Output the (x, y) coordinate of the center of the cell containing the given text.  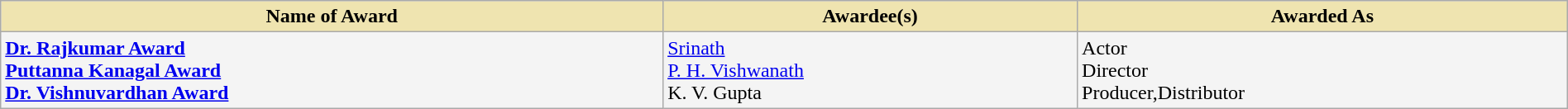
Awardee(s) (870, 17)
ActorDirectorProducer,Distributor (1323, 70)
SrinathP. H. VishwanathK. V. Gupta (870, 70)
Name of Award (332, 17)
Dr. Rajkumar AwardPuttanna Kanagal AwardDr. Vishnuvardhan Award (332, 70)
Awarded As (1323, 17)
